Locate the cell with the specified text and output its (x, y) center coordinate. 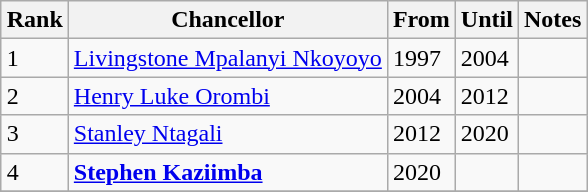
3 (34, 134)
Until (486, 20)
2 (34, 96)
Chancellor (228, 20)
Livingstone Mpalanyi Nkoyoyo (228, 58)
Henry Luke Orombi (228, 96)
Stanley Ntagali (228, 134)
Stephen Kaziimba (228, 172)
Notes (552, 20)
4 (34, 172)
Rank (34, 20)
1 (34, 58)
From (421, 20)
1997 (421, 58)
